Return (X, Y) of the center of cell containing provided text 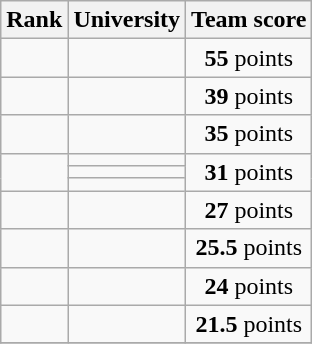
21.5 points (249, 324)
27 points (249, 210)
31 points (249, 172)
35 points (249, 134)
39 points (249, 96)
25.5 points (249, 248)
55 points (249, 58)
University (127, 20)
Rank (34, 20)
Team score (249, 20)
24 points (249, 286)
